Determine the [x, y] coordinate at the center of the cell enclosing the given text.  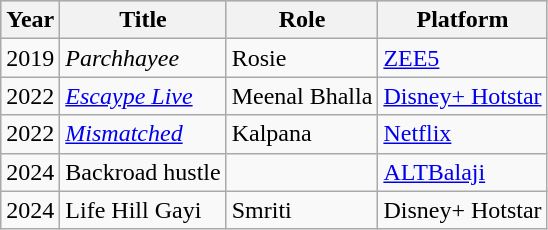
Netflix [462, 134]
Kalpana [302, 134]
Backroad hustle [143, 172]
Role [302, 20]
Mismatched [143, 134]
ALTBalaji [462, 172]
Rosie [302, 58]
Platform [462, 20]
Life Hill Gayi [143, 210]
Meenal Bhalla [302, 96]
2019 [30, 58]
ZEE5 [462, 58]
Parchhayee [143, 58]
Escaype Live [143, 96]
Year [30, 20]
Smriti [302, 210]
Title [143, 20]
